Determine the [x, y] coordinate at the center of the cell enclosing the given text.  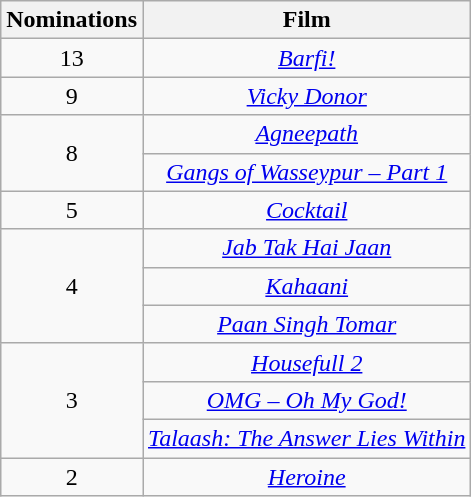
4 [72, 286]
Barfi! [306, 58]
Heroine [306, 477]
8 [72, 153]
Jab Tak Hai Jaan [306, 248]
Paan Singh Tomar [306, 324]
Cocktail [306, 210]
Kahaani [306, 286]
Film [306, 20]
3 [72, 400]
2 [72, 477]
Housefull 2 [306, 362]
Gangs of Wasseypur – Part 1 [306, 172]
13 [72, 58]
5 [72, 210]
Agneepath [306, 134]
Nominations [72, 20]
9 [72, 96]
Vicky Donor [306, 96]
OMG – Oh My God! [306, 400]
Talaash: The Answer Lies Within [306, 438]
